Output the (x, y) coordinate of the center of the cell containing the given text.  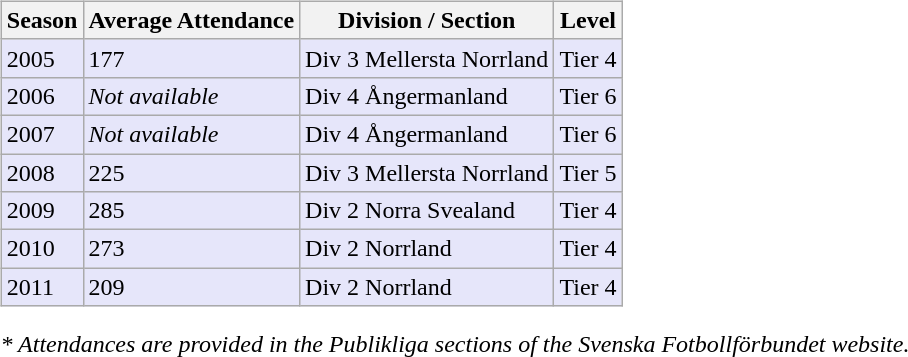
2011 (42, 287)
285 (192, 211)
Season (42, 20)
Division / Section (427, 20)
Level (588, 20)
Average Attendance (192, 20)
2006 (42, 96)
273 (192, 249)
2010 (42, 249)
2005 (42, 58)
225 (192, 173)
Tier 5 (588, 173)
Div 2 Norra Svealand (427, 211)
2007 (42, 134)
2008 (42, 173)
2009 (42, 211)
177 (192, 58)
209 (192, 287)
